Detect which cell encompasses the target text, then output its [x, y] center coordinate. 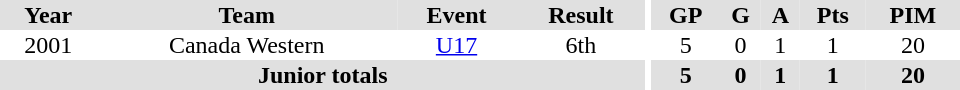
U17 [456, 45]
2001 [48, 45]
GP [686, 15]
Team [247, 15]
Canada Western [247, 45]
Pts [833, 15]
Junior totals [323, 75]
A [780, 15]
Year [48, 15]
PIM [913, 15]
G [740, 15]
Result [580, 15]
Event [456, 15]
6th [580, 45]
